Scan for the cell matching the given text and deliver its (x, y) coordinate at center. 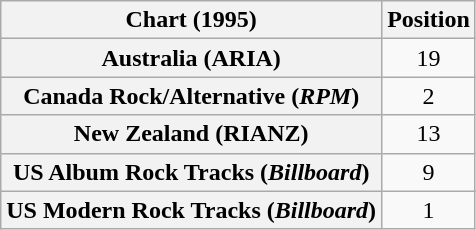
Canada Rock/Alternative (RPM) (192, 96)
US Modern Rock Tracks (Billboard) (192, 210)
1 (429, 210)
New Zealand (RIANZ) (192, 134)
13 (429, 134)
2 (429, 96)
US Album Rock Tracks (Billboard) (192, 172)
Chart (1995) (192, 20)
19 (429, 58)
9 (429, 172)
Position (429, 20)
Australia (ARIA) (192, 58)
